Determine the (x, y) coordinate at the center of the cell enclosing the given text.  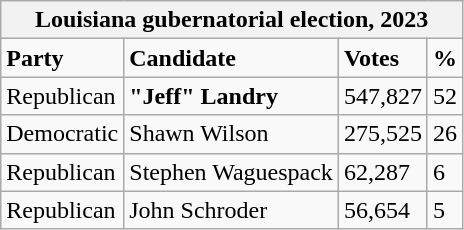
Stephen Waguespack (232, 172)
Party (62, 58)
Democratic (62, 134)
56,654 (382, 210)
Shawn Wilson (232, 134)
62,287 (382, 172)
Votes (382, 58)
John Schroder (232, 210)
275,525 (382, 134)
5 (444, 210)
6 (444, 172)
% (444, 58)
Louisiana gubernatorial election, 2023 (232, 20)
26 (444, 134)
"Jeff" Landry (232, 96)
547,827 (382, 96)
52 (444, 96)
Candidate (232, 58)
